Identify which cell holds the provided text, then report its [x, y] central coordinate. 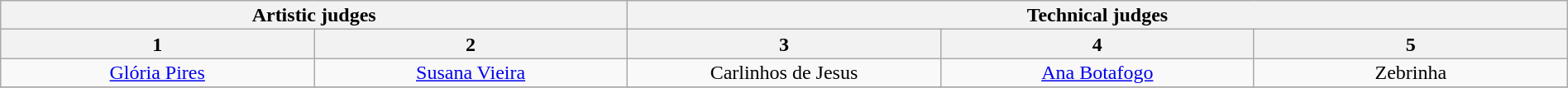
Glória Pires [157, 72]
5 [1411, 44]
Zebrinha [1411, 72]
Susana Vieira [471, 72]
4 [1097, 44]
2 [471, 44]
Carlinhos de Jesus [784, 72]
Artistic judges [314, 15]
1 [157, 44]
3 [784, 44]
Technical judges [1098, 15]
Ana Botafogo [1097, 72]
